Locate the cell with the specified text and output its [X, Y] center coordinate. 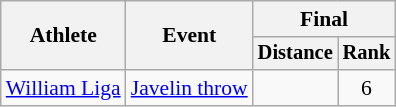
Distance [296, 54]
Final [324, 19]
Javelin throw [190, 88]
William Liga [64, 88]
Rank [367, 54]
Event [190, 36]
6 [367, 88]
Athlete [64, 36]
